Return [X, Y] of the center of cell containing provided text 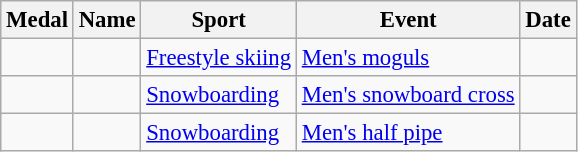
Men's snowboard cross [408, 95]
Medal [38, 20]
Date [548, 20]
Name [107, 20]
Sport [219, 20]
Freestyle skiing [219, 58]
Men's half pipe [408, 133]
Men's moguls [408, 58]
Event [408, 20]
